Capture the cell that displays the provided text and extract its (x, y) central coordinate. 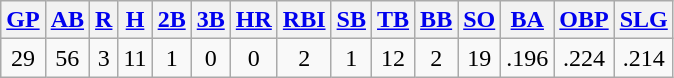
OBP (584, 20)
SB (351, 20)
19 (480, 58)
H (135, 20)
SO (480, 20)
3B (210, 20)
3 (104, 58)
TB (394, 20)
56 (67, 58)
.196 (528, 58)
BB (436, 20)
.214 (644, 58)
29 (23, 58)
.224 (584, 58)
AB (67, 20)
R (104, 20)
12 (394, 58)
RBI (304, 20)
11 (135, 58)
GP (23, 20)
BA (528, 20)
SLG (644, 20)
2B (172, 20)
HR (254, 20)
